Return the [x, y] coordinate for the center point of the cell that contains the specified text.  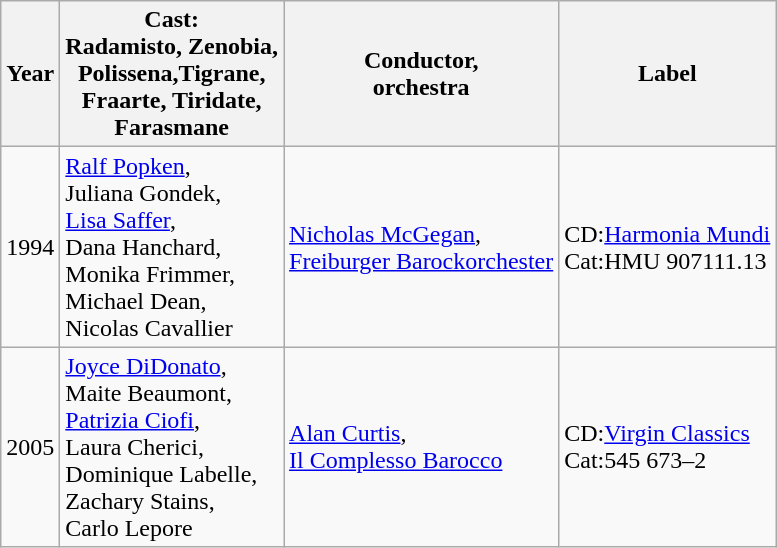
Year [30, 74]
Cast:Radamisto, Zenobia,Polissena,Tigrane,Fraarte, Tiridate,Farasmane [172, 74]
Label [668, 74]
1994 [30, 247]
Joyce DiDonato,Maite Beaumont,Patrizia Ciofi,Laura Cherici,Dominique Labelle,Zachary Stains, Carlo Lepore [172, 447]
Conductor,orchestra [422, 74]
Alan Curtis,Il Complesso Barocco [422, 447]
CD:Harmonia MundiCat:HMU 907111.13 [668, 247]
Nicholas McGegan,Freiburger Barockorchester [422, 247]
2005 [30, 447]
CD:Virgin ClassicsCat:545 673–2 [668, 447]
Ralf Popken,Juliana Gondek,Lisa Saffer,Dana Hanchard,Monika Frimmer,Michael Dean,Nicolas Cavallier [172, 247]
